Return the (x, y) coordinate for the center point of the cell that contains the specified text.  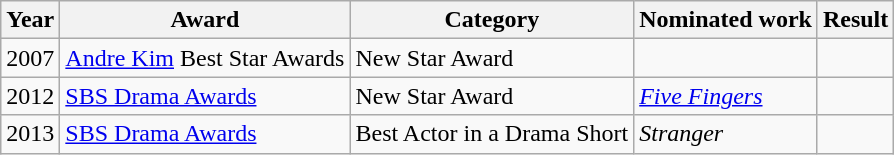
Award (205, 20)
Stranger (726, 134)
2007 (30, 58)
Five Fingers (726, 96)
2013 (30, 134)
Andre Kim Best Star Awards (205, 58)
Category (492, 20)
Year (30, 20)
2012 (30, 96)
Best Actor in a Drama Short (492, 134)
Result (855, 20)
Nominated work (726, 20)
